Find where the given text appears and provide that cell's center as [X, Y] coordinate. 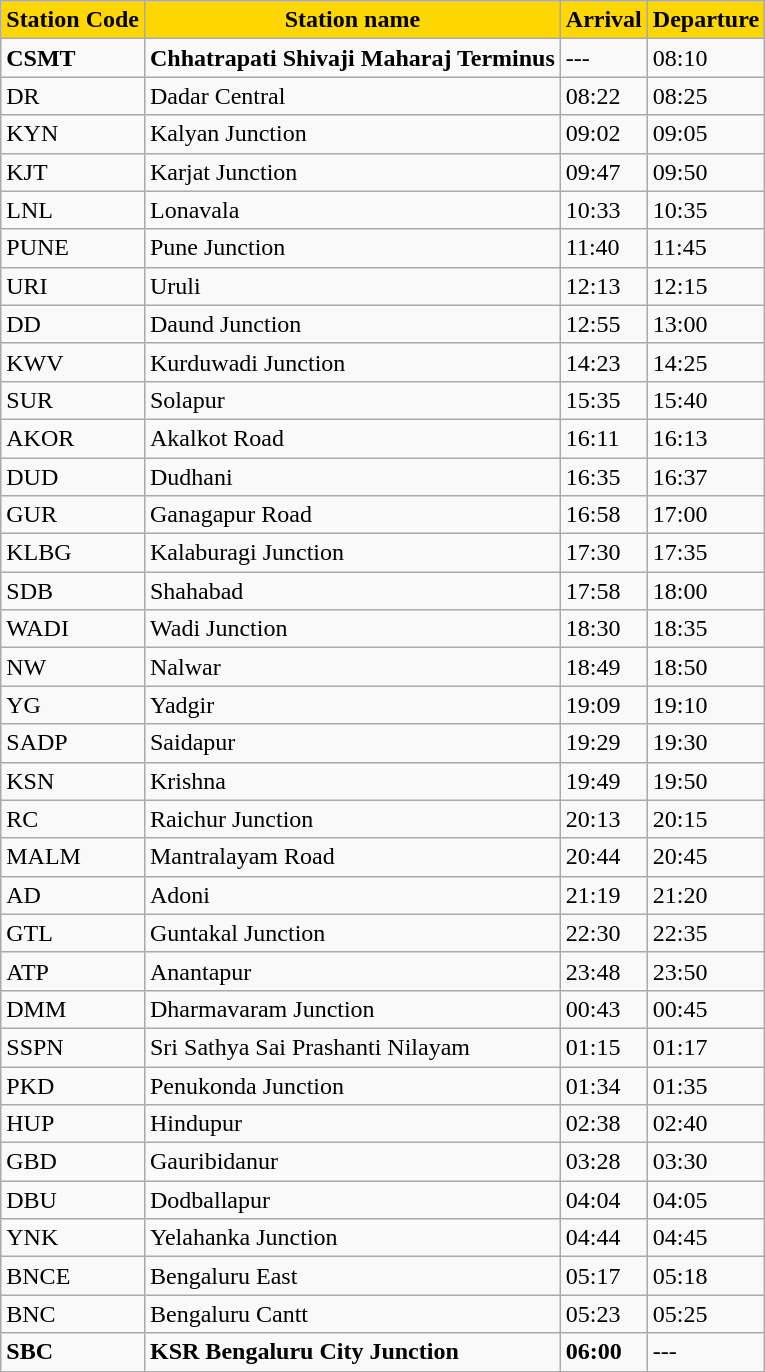
BNC [73, 1314]
10:35 [706, 210]
09:02 [604, 134]
Shahabad [352, 591]
16:13 [706, 438]
12:55 [604, 324]
Karjat Junction [352, 172]
05:25 [706, 1314]
Station Code [73, 20]
18:50 [706, 667]
GUR [73, 515]
20:44 [604, 857]
20:45 [706, 857]
23:48 [604, 971]
CSMT [73, 58]
Wadi Junction [352, 629]
DR [73, 96]
DMM [73, 1009]
Daund Junction [352, 324]
06:00 [604, 1352]
20:15 [706, 819]
Nalwar [352, 667]
DD [73, 324]
05:17 [604, 1276]
Yelahanka Junction [352, 1238]
02:40 [706, 1124]
16:11 [604, 438]
SSPN [73, 1047]
18:35 [706, 629]
19:10 [706, 705]
Adoni [352, 895]
Pune Junction [352, 248]
14:25 [706, 362]
DUD [73, 477]
SDB [73, 591]
13:00 [706, 324]
Dharmavaram Junction [352, 1009]
22:35 [706, 933]
SBC [73, 1352]
21:19 [604, 895]
PUNE [73, 248]
17:35 [706, 553]
17:58 [604, 591]
WADI [73, 629]
09:47 [604, 172]
03:28 [604, 1162]
YNK [73, 1238]
11:45 [706, 248]
19:49 [604, 781]
08:22 [604, 96]
10:33 [604, 210]
Akalkot Road [352, 438]
04:04 [604, 1200]
08:10 [706, 58]
Penukonda Junction [352, 1085]
GBD [73, 1162]
NW [73, 667]
DBU [73, 1200]
12:15 [706, 286]
Bengaluru Cantt [352, 1314]
Raichur Junction [352, 819]
HUP [73, 1124]
19:29 [604, 743]
Gauribidanur [352, 1162]
18:49 [604, 667]
BNCE [73, 1276]
19:50 [706, 781]
Dodballapur [352, 1200]
LNL [73, 210]
00:45 [706, 1009]
ATP [73, 971]
Chhatrapati Shivaji Maharaj Terminus [352, 58]
YG [73, 705]
RC [73, 819]
Kalyan Junction [352, 134]
Sri Sathya Sai Prashanti Nilayam [352, 1047]
AKOR [73, 438]
Saidapur [352, 743]
04:44 [604, 1238]
18:00 [706, 591]
Guntakal Junction [352, 933]
AD [73, 895]
Arrival [604, 20]
Dadar Central [352, 96]
09:50 [706, 172]
17:30 [604, 553]
Departure [706, 20]
GTL [73, 933]
Lonavala [352, 210]
21:20 [706, 895]
01:35 [706, 1085]
01:17 [706, 1047]
17:00 [706, 515]
KWV [73, 362]
Yadgir [352, 705]
01:15 [604, 1047]
16:35 [604, 477]
02:38 [604, 1124]
23:50 [706, 971]
05:18 [706, 1276]
Uruli [352, 286]
11:40 [604, 248]
KSN [73, 781]
Hindupur [352, 1124]
KYN [73, 134]
Station name [352, 20]
Kalaburagi Junction [352, 553]
Dudhani [352, 477]
SUR [73, 400]
19:09 [604, 705]
22:30 [604, 933]
09:05 [706, 134]
MALM [73, 857]
SADP [73, 743]
Anantapur [352, 971]
08:25 [706, 96]
PKD [73, 1085]
Solapur [352, 400]
16:37 [706, 477]
KJT [73, 172]
20:13 [604, 819]
04:05 [706, 1200]
18:30 [604, 629]
01:34 [604, 1085]
Mantralayam Road [352, 857]
03:30 [706, 1162]
Ganagapur Road [352, 515]
14:23 [604, 362]
Krishna [352, 781]
KLBG [73, 553]
04:45 [706, 1238]
19:30 [706, 743]
KSR Bengaluru City Junction [352, 1352]
15:35 [604, 400]
URI [73, 286]
Bengaluru East [352, 1276]
Kurduwadi Junction [352, 362]
12:13 [604, 286]
00:43 [604, 1009]
16:58 [604, 515]
05:23 [604, 1314]
15:40 [706, 400]
